Provide the [x, y] coordinate of the cell's center where the given text is located.  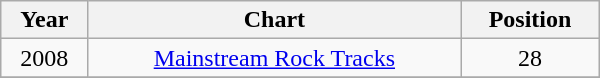
Mainstream Rock Tracks [274, 58]
28 [530, 58]
Chart [274, 20]
Position [530, 20]
2008 [44, 58]
Year [44, 20]
